Locate the cell with the specified text and output its [x, y] center coordinate. 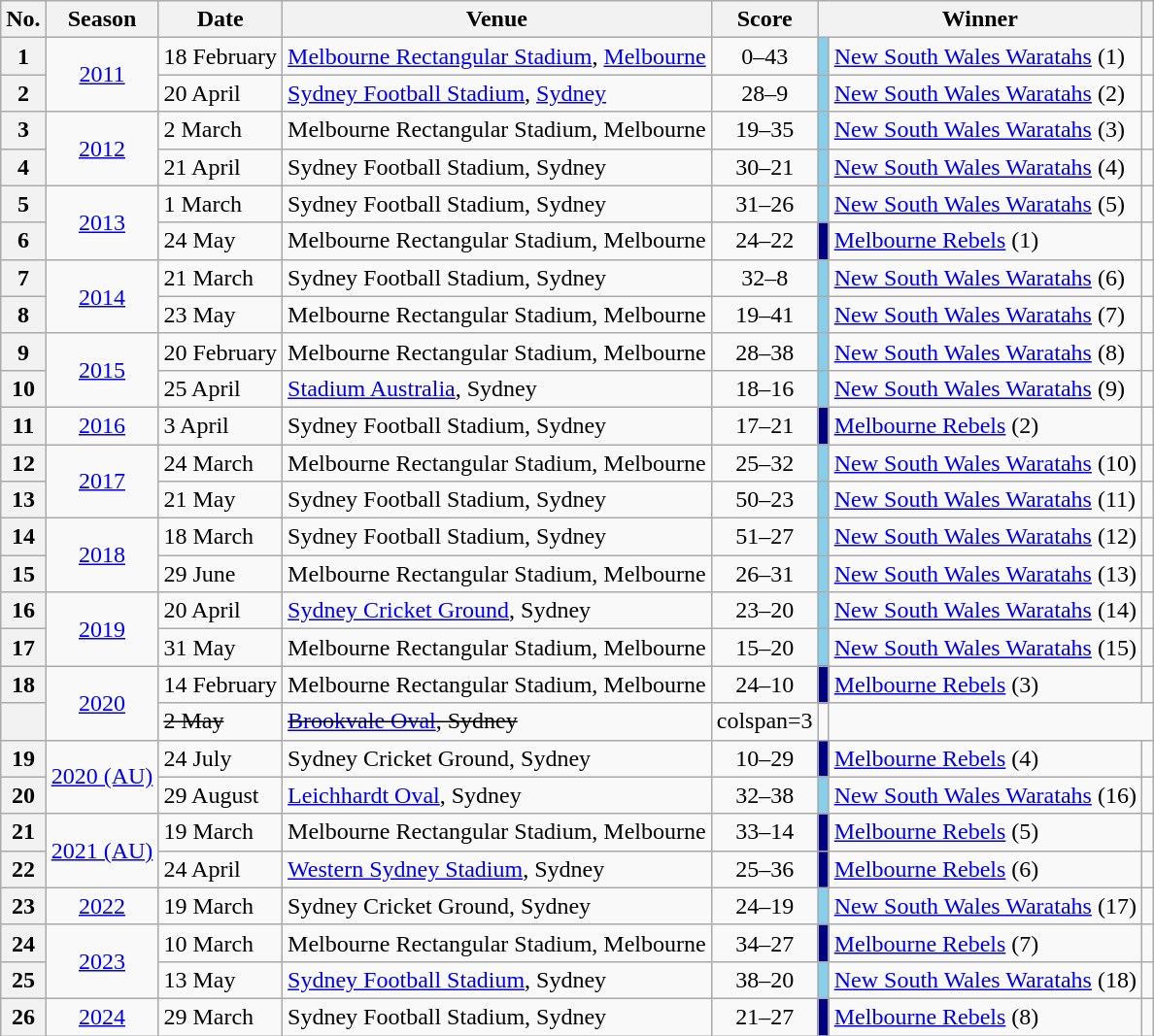
21 March [221, 278]
12 [23, 463]
2013 [102, 222]
New South Wales Waratahs (4) [985, 167]
24 March [221, 463]
26 [23, 1017]
Brookvale Oval, Sydney [497, 721]
32–8 [764, 278]
New South Wales Waratahs (8) [985, 351]
29 August [221, 795]
24–22 [764, 241]
3 [23, 130]
21 April [221, 167]
New South Wales Waratahs (12) [985, 537]
5 [23, 204]
34–27 [764, 943]
Score [764, 19]
New South Wales Waratahs (9) [985, 388]
33–14 [764, 832]
20 February [221, 351]
18 February [221, 56]
29 June [221, 574]
29 March [221, 1017]
21–27 [764, 1017]
7 [23, 278]
4 [23, 167]
17 [23, 648]
2014 [102, 296]
Venue [497, 19]
32–38 [764, 795]
25–36 [764, 869]
19–35 [764, 130]
Stadium Australia, Sydney [497, 388]
Melbourne Rebels (7) [985, 943]
20 [23, 795]
21 May [221, 500]
11 [23, 425]
2019 [102, 629]
26–31 [764, 574]
24 July [221, 758]
2016 [102, 425]
19 [23, 758]
51–27 [764, 537]
New South Wales Waratahs (7) [985, 315]
25 [23, 980]
24 April [221, 869]
Western Sydney Stadium, Sydney [497, 869]
New South Wales Waratahs (14) [985, 611]
28–9 [764, 93]
18 March [221, 537]
Melbourne Rebels (5) [985, 832]
2020 [102, 703]
2 March [221, 130]
New South Wales Waratahs (11) [985, 500]
9 [23, 351]
2011 [102, 75]
15 [23, 574]
13 [23, 500]
2022 [102, 906]
25–32 [764, 463]
13 May [221, 980]
23–20 [764, 611]
18–16 [764, 388]
Winner [979, 19]
Season [102, 19]
New South Wales Waratahs (18) [985, 980]
1 [23, 56]
New South Wales Waratahs (5) [985, 204]
New South Wales Waratahs (13) [985, 574]
2021 (AU) [102, 851]
New South Wales Waratahs (2) [985, 93]
10 [23, 388]
Leichhardt Oval, Sydney [497, 795]
colspan=3 [764, 721]
50–23 [764, 500]
19–41 [764, 315]
2 May [221, 721]
23 May [221, 315]
8 [23, 315]
1 March [221, 204]
Melbourne Rebels (2) [985, 425]
2024 [102, 1017]
Melbourne Rebels (6) [985, 869]
16 [23, 611]
25 April [221, 388]
2017 [102, 482]
10–29 [764, 758]
Melbourne Rebels (4) [985, 758]
14 [23, 537]
2015 [102, 370]
24–19 [764, 906]
22 [23, 869]
0–43 [764, 56]
Melbourne Rebels (1) [985, 241]
38–20 [764, 980]
Melbourne Rebels (3) [985, 685]
No. [23, 19]
17–21 [764, 425]
New South Wales Waratahs (17) [985, 906]
Melbourne Rebels (8) [985, 1017]
14 February [221, 685]
15–20 [764, 648]
2012 [102, 149]
24–10 [764, 685]
New South Wales Waratahs (3) [985, 130]
30–21 [764, 167]
24 [23, 943]
2023 [102, 961]
6 [23, 241]
New South Wales Waratahs (1) [985, 56]
New South Wales Waratahs (16) [985, 795]
31 May [221, 648]
21 [23, 832]
2018 [102, 555]
New South Wales Waratahs (6) [985, 278]
New South Wales Waratahs (10) [985, 463]
3 April [221, 425]
31–26 [764, 204]
New South Wales Waratahs (15) [985, 648]
Date [221, 19]
23 [23, 906]
28–38 [764, 351]
10 March [221, 943]
2 [23, 93]
18 [23, 685]
2020 (AU) [102, 777]
24 May [221, 241]
